Scan for the cell matching the given text and deliver its [x, y] coordinate at center. 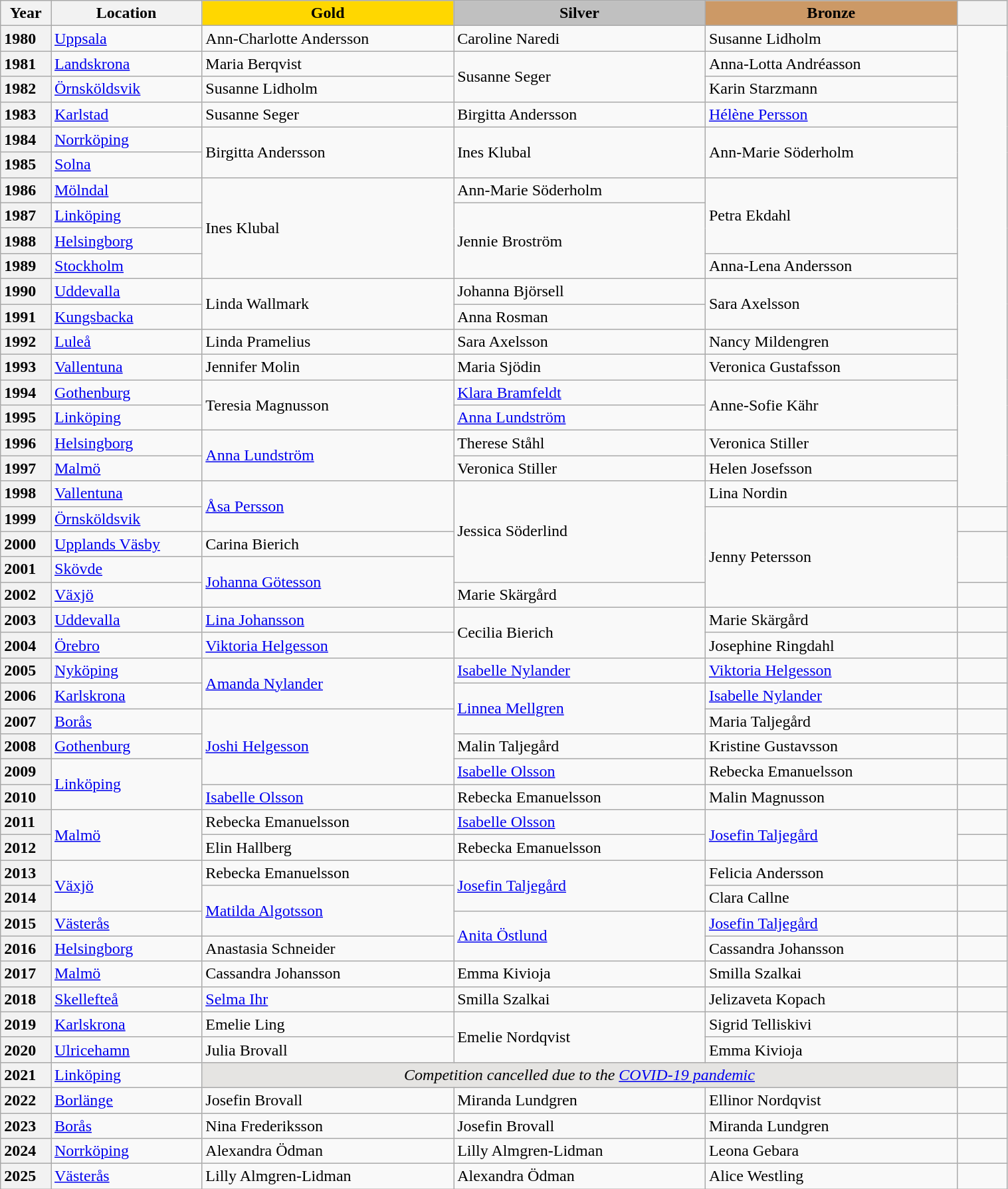
2001 [26, 569]
2000 [26, 544]
2021 [26, 1075]
Skellefteå [126, 999]
1991 [26, 317]
Linnea Mellgren [579, 708]
Teresia Magnusson [328, 405]
2008 [26, 747]
Solna [126, 165]
Anne-Sofie Kähr [831, 405]
Anastasia Schneider [328, 949]
Lina Nordin [831, 494]
Felicia Andersson [831, 873]
2002 [26, 594]
Julia Brovall [328, 1050]
Caroline Naredi [579, 39]
2018 [26, 999]
Borlänge [126, 1100]
Leona Gebara [831, 1151]
2006 [26, 695]
1998 [26, 494]
Silver [579, 13]
Jelizaveta Kopach [831, 999]
Lina Johansson [328, 620]
2004 [26, 645]
1985 [26, 165]
Maria Sjödin [579, 367]
2009 [26, 772]
2022 [26, 1100]
Stockholm [126, 266]
1984 [26, 139]
1994 [26, 393]
Carina Bierich [328, 544]
Sigrid Telliskivi [831, 1024]
Year [26, 13]
Landskrona [126, 64]
1980 [26, 39]
Jennie Broström [579, 240]
1995 [26, 418]
Karin Starzmann [831, 89]
1990 [26, 291]
1999 [26, 519]
2013 [26, 873]
Malin Taljegård [579, 747]
2017 [26, 974]
Örebro [126, 645]
Linda Pramelius [328, 342]
Johanna Götesson [328, 582]
Amanda Nylander [328, 683]
Veronica Gustafsson [831, 367]
Upplands Väsby [126, 544]
Joshi Helgesson [328, 746]
1982 [26, 89]
Anna-Lotta Andréasson [831, 64]
Therese Ståhl [579, 443]
Hélène Persson [831, 114]
Jenny Petersson [831, 557]
Bronze [831, 13]
Nina Frederiksson [328, 1126]
1988 [26, 240]
2010 [26, 797]
1993 [26, 367]
2011 [26, 822]
Klara Bramfeldt [579, 393]
Jennifer Molin [328, 367]
2024 [26, 1151]
Kungsbacka [126, 317]
Cecilia Bierich [579, 632]
Luleå [126, 342]
2023 [26, 1126]
Elin Hallberg [328, 848]
Location [126, 13]
Gold [328, 13]
2003 [26, 620]
Selma Ihr [328, 999]
Jessica Söderlind [579, 531]
1996 [26, 443]
Clara Callne [831, 898]
Emelie Nordqvist [579, 1037]
Nancy Mildengren [831, 342]
Åsa Persson [328, 506]
Uppsala [126, 39]
Ulricehamn [126, 1050]
1983 [26, 114]
Matilda Algotsson [328, 911]
Karlstad [126, 114]
Nyköping [126, 670]
2015 [26, 923]
1997 [26, 468]
Maria Taljegård [831, 721]
Competition cancelled due to the COVID-19 pandemic [579, 1075]
Emelie Ling [328, 1024]
2012 [26, 848]
Kristine Gustavsson [831, 747]
Anna-Lena Andersson [831, 266]
Petra Ekdahl [831, 215]
2014 [26, 898]
Ann-Charlotte Andersson [328, 39]
Josephine Ringdahl [831, 645]
2005 [26, 670]
Alice Westling [831, 1176]
2007 [26, 721]
Helen Josefsson [831, 468]
1981 [26, 64]
1989 [26, 266]
Skövde [126, 569]
2020 [26, 1050]
Johanna Björsell [579, 291]
Anita Östlund [579, 936]
Anna Rosman [579, 317]
Mölndal [126, 190]
1986 [26, 190]
1992 [26, 342]
Malin Magnusson [831, 797]
1987 [26, 215]
Maria Berqvist [328, 64]
Linda Wallmark [328, 304]
Ellinor Nordqvist [831, 1100]
2016 [26, 949]
2025 [26, 1176]
2019 [26, 1024]
